Pinpoint the cell where the given text exists, returning its [X, Y] midpoint coordinate. 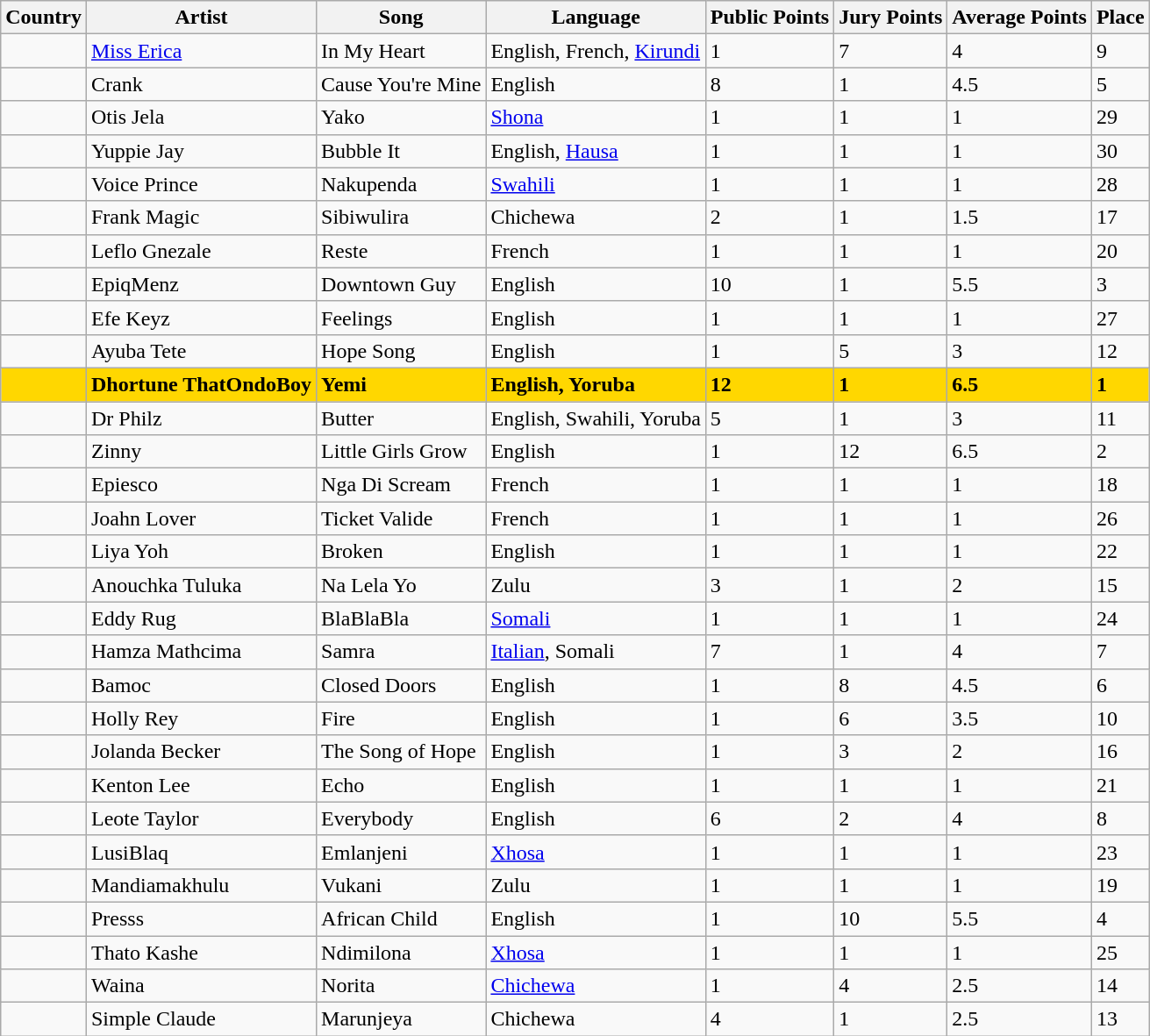
Dhortune ThatOndoBoy [201, 384]
Holly Rey [201, 718]
Voice Prince [201, 184]
Leflo Gnezale [201, 251]
Crank [201, 84]
Place [1120, 18]
3.5 [1019, 718]
Song [402, 18]
Ndimilona [402, 952]
EpiqMenz [201, 284]
15 [1120, 585]
Average Points [1019, 18]
Presss [201, 918]
Dr Philz [201, 418]
English, Swahili, Yoruba [596, 418]
Joahn Lover [201, 518]
19 [1120, 885]
African Child [402, 918]
Marunjeya [402, 1019]
Anouchka Tuluka [201, 585]
Liya Yoh [201, 552]
Fire [402, 718]
Simple Claude [201, 1019]
Vukani [402, 885]
Frank Magic [201, 218]
Miss Erica [201, 51]
BlaBlaBla [402, 618]
18 [1120, 485]
Sibiwulira [402, 218]
Closed Doors [402, 685]
Jury Points [891, 18]
In My Heart [402, 51]
27 [1120, 318]
Hamza Mathcima [201, 652]
Hope Song [402, 351]
Emlanjeni [402, 852]
The Song of Hope [402, 752]
English, Yoruba [596, 384]
Little Girls Grow [402, 452]
Nga Di Scream [402, 485]
13 [1120, 1019]
Swahili [596, 184]
Feelings [402, 318]
Jolanda Becker [201, 752]
20 [1120, 251]
25 [1120, 952]
23 [1120, 852]
11 [1120, 418]
Yemi [402, 384]
Mandiamakhulu [201, 885]
Yuppie Jay [201, 151]
Shona [596, 118]
Downtown Guy [402, 284]
Kenton Lee [201, 785]
Italian, Somali [596, 652]
Eddy Rug [201, 618]
Everybody [402, 818]
Reste [402, 251]
Bubble It [402, 151]
Thato Kashe [201, 952]
Efe Keyz [201, 318]
Otis Jela [201, 118]
22 [1120, 552]
Broken [402, 552]
Language [596, 18]
21 [1120, 785]
26 [1120, 518]
Na Lela Yo [402, 585]
Butter [402, 418]
28 [1120, 184]
Somali [596, 618]
Cause You're Mine [402, 84]
English, French, Kirundi [596, 51]
9 [1120, 51]
1.5 [1019, 218]
17 [1120, 218]
Nakupenda [402, 184]
Country [44, 18]
English, Hausa [596, 151]
Bamoc [201, 685]
Waina [201, 986]
Yako [402, 118]
16 [1120, 752]
24 [1120, 618]
Epiesco [201, 485]
Samra [402, 652]
14 [1120, 986]
Norita [402, 986]
29 [1120, 118]
Artist [201, 18]
Ayuba Tete [201, 351]
Public Points [769, 18]
Echo [402, 785]
LusiBlaq [201, 852]
30 [1120, 151]
Ticket Valide [402, 518]
Leote Taylor [201, 818]
Zinny [201, 452]
